Provide the (x, y) coordinate of the cell's center where the given text is located.  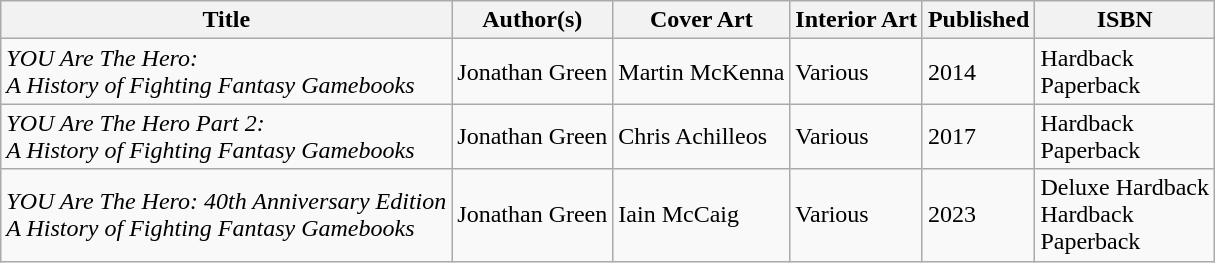
2023 (978, 215)
Author(s) (532, 20)
Deluxe Hardback Hardback Paperback (1125, 215)
Interior Art (856, 20)
YOU Are The Hero Part 2:A History of Fighting Fantasy Gamebooks (226, 136)
YOU Are The Hero:A History of Fighting Fantasy Gamebooks (226, 72)
2017 (978, 136)
Cover Art (702, 20)
Title (226, 20)
YOU Are The Hero: 40th Anniversary EditionA History of Fighting Fantasy Gamebooks (226, 215)
ISBN (1125, 20)
Chris Achilleos (702, 136)
Iain McCaig (702, 215)
Martin McKenna (702, 72)
Published (978, 20)
2014 (978, 72)
